Locate the cell with the specified text and output its [X, Y] center coordinate. 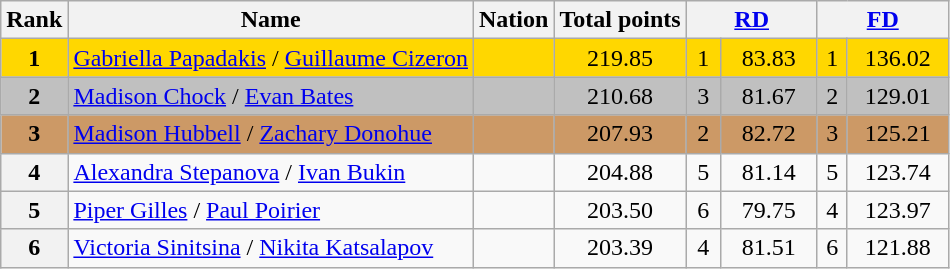
125.21 [898, 134]
219.85 [620, 58]
204.88 [620, 172]
Victoria Sinitsina / Nikita Katsalapov [271, 248]
Name [271, 20]
Madison Hubbell / Zachary Donohue [271, 134]
79.75 [768, 210]
203.39 [620, 248]
FD [882, 20]
Madison Chock / Evan Bates [271, 96]
Rank [34, 20]
Total points [620, 20]
81.51 [768, 248]
136.02 [898, 58]
Alexandra Stepanova / Ivan Bukin [271, 172]
Gabriella Papadakis / Guillaume Cizeron [271, 58]
210.68 [620, 96]
Piper Gilles / Paul Poirier [271, 210]
81.14 [768, 172]
123.97 [898, 210]
207.93 [620, 134]
203.50 [620, 210]
83.83 [768, 58]
123.74 [898, 172]
82.72 [768, 134]
RD [752, 20]
121.88 [898, 248]
81.67 [768, 96]
129.01 [898, 96]
Nation [513, 20]
